Scan for the cell matching the given text and deliver its (x, y) coordinate at center. 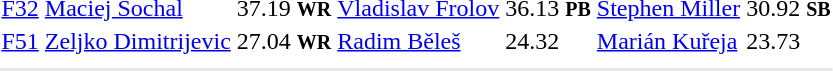
23.73 (788, 41)
Zeljko Dimitrijevic (138, 41)
Marián Kuřeja (668, 41)
F51 (20, 41)
Radim Běleš (418, 41)
27.04 WR (284, 41)
24.32 (548, 41)
